Capture the cell that displays the provided text and extract its [x, y] central coordinate. 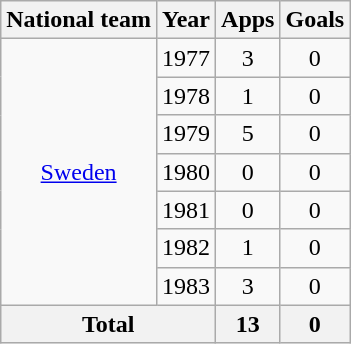
National team [79, 20]
Goals [315, 20]
1980 [186, 172]
1979 [186, 134]
1977 [186, 58]
Apps [248, 20]
1978 [186, 96]
Year [186, 20]
1983 [186, 286]
1981 [186, 210]
Total [108, 324]
13 [248, 324]
1982 [186, 248]
5 [248, 134]
Sweden [79, 172]
